Pinpoint the cell where the given text exists, returning its (x, y) midpoint coordinate. 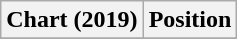
Chart (2019) (72, 20)
Position (190, 20)
